Search for the cell housing the specified text and yield its [X, Y] center coordinate. 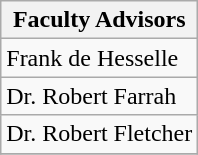
Dr. Robert Fletcher [100, 134]
Faculty Advisors [100, 20]
Dr. Robert Farrah [100, 96]
Frank de Hesselle [100, 58]
